Search for the cell housing the specified text and yield its (X, Y) center coordinate. 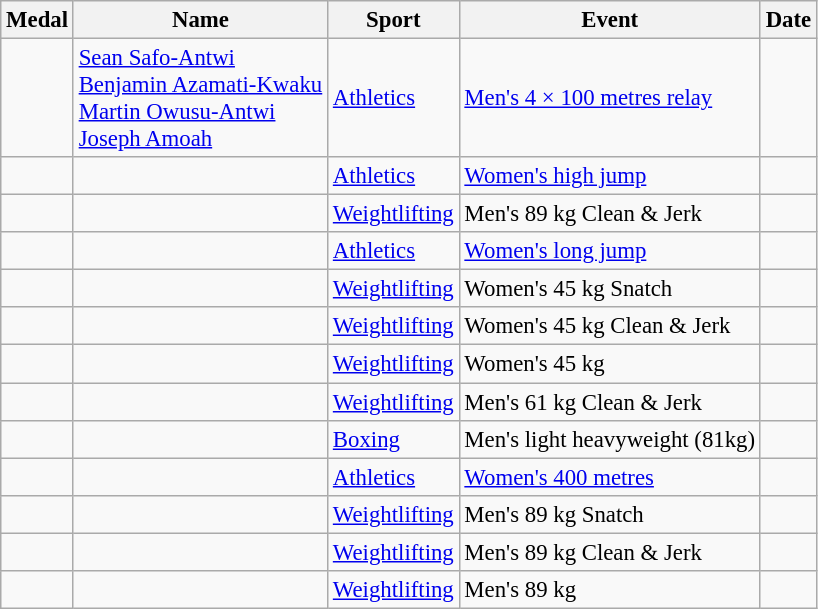
Boxing (394, 439)
Medal (38, 20)
Name (200, 20)
Men's 89 kg Snatch (610, 514)
Women's long jump (610, 251)
Men's 61 kg Clean & Jerk (610, 402)
Men's light heavyweight (81kg) (610, 439)
Women's 400 metres (610, 477)
Women's 45 kg Snatch (610, 289)
Men's 4 × 100 metres relay (610, 98)
Women's 45 kg (610, 364)
Event (610, 20)
Sean Safo-AntwiBenjamin Azamati-KwakuMartin Owusu-AntwiJoseph Amoah (200, 98)
Sport (394, 20)
Women's 45 kg Clean & Jerk (610, 327)
Men's 89 kg (610, 590)
Women's high jump (610, 176)
Date (788, 20)
